Pinpoint the cell where the given text exists, returning its (x, y) midpoint coordinate. 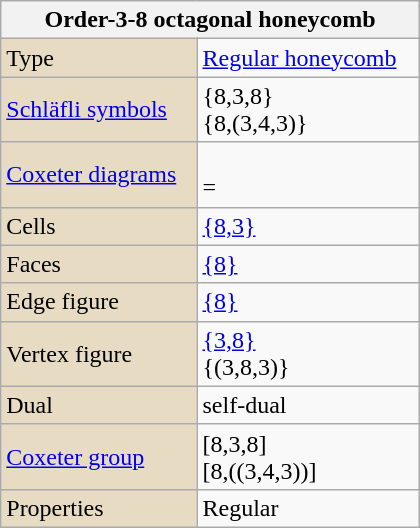
= (308, 174)
[8,3,8][8,((3,4,3))] (308, 456)
Order-3-8 octagonal honeycomb (210, 20)
Type (99, 58)
{3,8} {(3,8,3)} (308, 354)
{8,3,8}{8,(3,4,3)} (308, 110)
Edge figure (99, 302)
Regular (308, 508)
Schläfli symbols (99, 110)
Coxeter diagrams (99, 174)
Coxeter group (99, 456)
{8,3} (308, 226)
Cells (99, 226)
Faces (99, 264)
Regular honeycomb (308, 58)
Vertex figure (99, 354)
Properties (99, 508)
self-dual (308, 405)
Dual (99, 405)
